Capture the cell that displays the provided text and extract its [x, y] central coordinate. 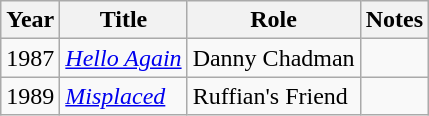
1987 [30, 58]
Misplaced [124, 96]
Danny Chadman [274, 58]
1989 [30, 96]
Year [30, 20]
Title [124, 20]
Ruffian's Friend [274, 96]
Notes [394, 20]
Hello Again [124, 58]
Role [274, 20]
